Return the (x, y) coordinate for the center point of the cell that contains the specified text.  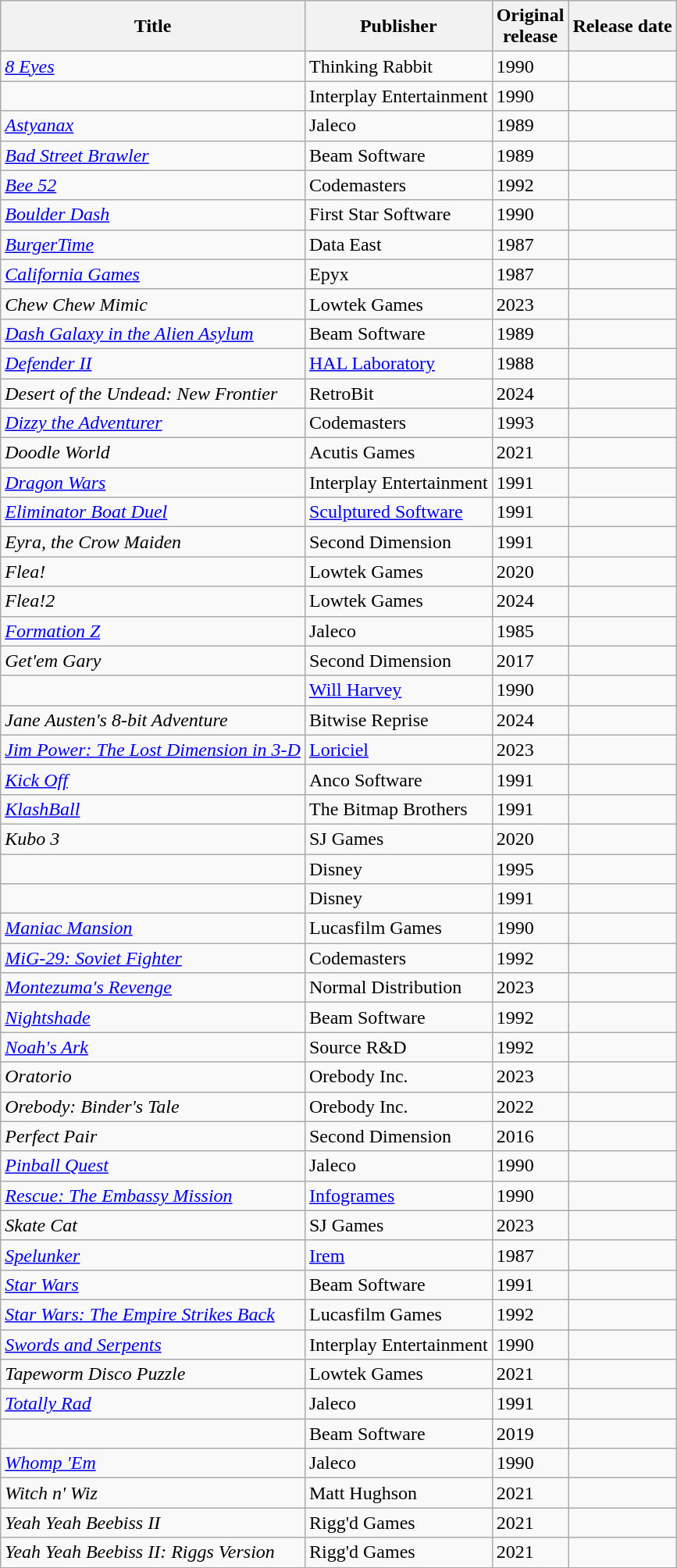
HAL Laboratory (398, 363)
Matt Hughson (398, 1493)
Flea!2 (153, 601)
1993 (530, 423)
Nightshade (153, 1017)
Bad Street Brawler (153, 155)
Epyx (398, 274)
Irem (398, 1255)
Defender II (153, 363)
Astyanax (153, 126)
Pinball Quest (153, 1166)
Acutis Games (398, 453)
Source R&D (398, 1047)
2019 (530, 1434)
Dash Galaxy in the Alien Asylum (153, 333)
Maniac Mansion (153, 928)
Perfect Pair (153, 1136)
Get'em Gary (153, 661)
Jim Power: The Lost Dimension in 3-D (153, 750)
Will Harvey (398, 690)
Sculptured Software (398, 512)
Oratorio (153, 1077)
2022 (530, 1107)
Data East (398, 244)
Flea! (153, 572)
Normal Distribution (398, 988)
Witch n' Wiz (153, 1493)
Doodle World (153, 453)
Yeah Yeah Beebiss II: Riggs Version (153, 1552)
Formation Z (153, 631)
Release date (622, 27)
Title (153, 27)
Loriciel (398, 750)
California Games (153, 274)
MiG-29: Soviet Fighter (153, 958)
Anco Software (398, 779)
Publisher (398, 27)
KlashBall (153, 809)
Originalrelease (530, 27)
Eyra, the Crow Maiden (153, 542)
Rescue: The Embassy Mission (153, 1196)
2017 (530, 661)
Skate Cat (153, 1225)
RetroBit (398, 393)
Noah's Ark (153, 1047)
2016 (530, 1136)
Tapeworm Disco Puzzle (153, 1374)
Whomp 'Em (153, 1463)
Star Wars: The Empire Strikes Back (153, 1314)
BurgerTime (153, 244)
The Bitmap Brothers (398, 809)
Spelunker (153, 1255)
Star Wars (153, 1285)
Orebody: Binder's Tale (153, 1107)
Montezuma's Revenge (153, 988)
1988 (530, 363)
Eliminator Boat Duel (153, 512)
1985 (530, 631)
Kick Off (153, 779)
Desert of the Undead: New Frontier (153, 393)
Dizzy the Adventurer (153, 423)
First Star Software (398, 215)
Jane Austen's 8-bit Adventure (153, 720)
Infogrames (398, 1196)
Yeah Yeah Beebiss II (153, 1523)
Dragon Wars (153, 483)
Boulder Dash (153, 215)
Kubo 3 (153, 839)
Bitwise Reprise (398, 720)
Bee 52 (153, 185)
8 Eyes (153, 66)
Thinking Rabbit (398, 66)
Chew Chew Mimic (153, 304)
Totally Rad (153, 1404)
1995 (530, 869)
Swords and Serpents (153, 1344)
